Pinpoint the cell where the given text exists, returning its [x, y] midpoint coordinate. 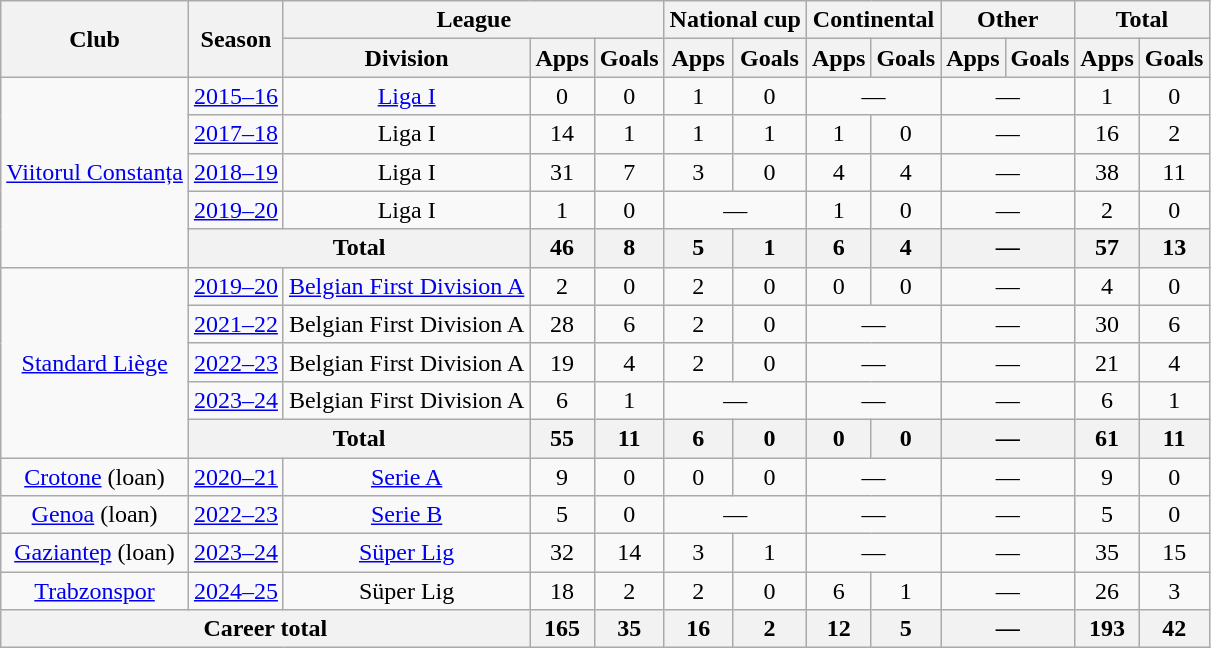
Continental [873, 20]
42 [1174, 629]
2021–22 [236, 324]
7 [629, 172]
Serie B [406, 515]
Genoa (loan) [95, 515]
Gaziantep (loan) [95, 553]
61 [1107, 438]
38 [1107, 172]
Season [236, 39]
18 [562, 591]
Serie A [406, 477]
League [474, 20]
2015–16 [236, 96]
55 [562, 438]
13 [1174, 248]
28 [562, 324]
Other [1008, 20]
32 [562, 553]
165 [562, 629]
2020–21 [236, 477]
2017–18 [236, 134]
Standard Liège [95, 362]
31 [562, 172]
2018–19 [236, 172]
30 [1107, 324]
19 [562, 362]
Trabzonspor [95, 591]
15 [1174, 553]
Division [406, 58]
26 [1107, 591]
12 [838, 629]
46 [562, 248]
Career total [266, 629]
2024–25 [236, 591]
193 [1107, 629]
57 [1107, 248]
21 [1107, 362]
Club [95, 39]
8 [629, 248]
Viitorul Constanța [95, 172]
National cup [735, 20]
Crotone (loan) [95, 477]
